From the cell containing the given text, extract its center point as (x, y) coordinate. 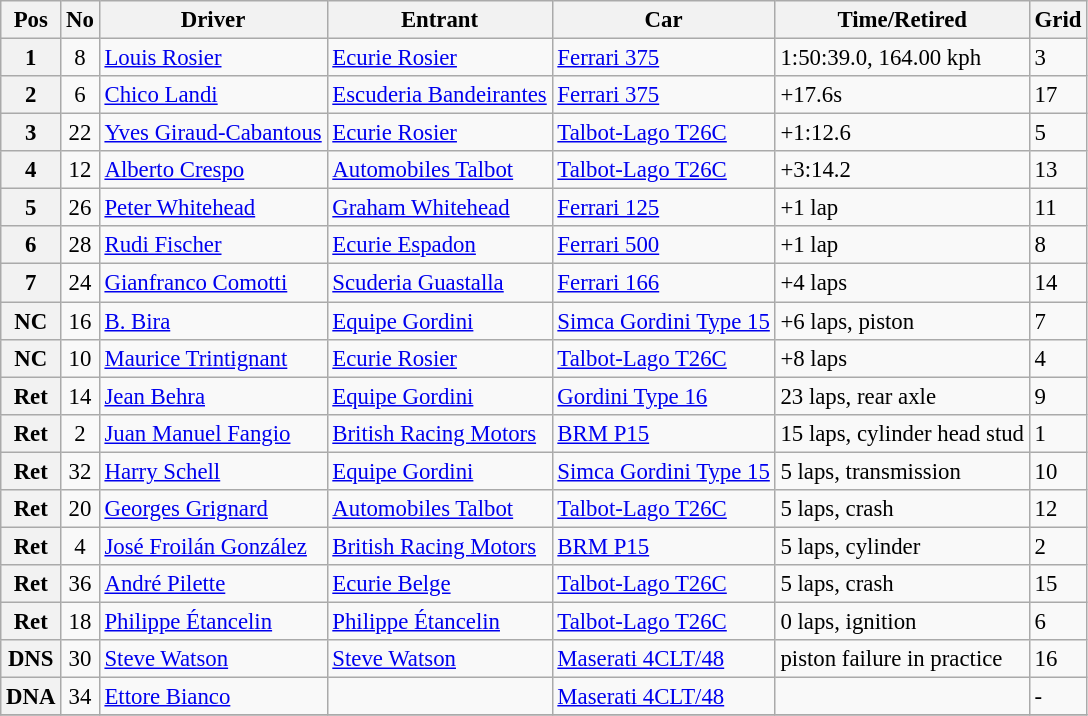
Louis Rosier (213, 58)
9 (1058, 396)
Maurice Trintignant (213, 358)
Yves Giraud-Cabantous (213, 133)
28 (80, 245)
Gordini Type 16 (664, 396)
Alberto Crespo (213, 170)
5 laps, transmission (902, 471)
23 laps, rear axle (902, 396)
+17.6s (902, 95)
Driver (213, 20)
22 (80, 133)
24 (80, 283)
+3:14.2 (902, 170)
Car (664, 20)
No (80, 20)
26 (80, 208)
Peter Whitehead (213, 208)
Juan Manuel Fangio (213, 433)
Chico Landi (213, 95)
30 (80, 659)
Ecurie Belge (440, 584)
32 (80, 471)
Entrant (440, 20)
piston failure in practice (902, 659)
Pos (31, 20)
DNS (31, 659)
Graham Whitehead (440, 208)
Ferrari 500 (664, 245)
+6 laps, piston (902, 321)
- (1058, 697)
André Pilette (213, 584)
13 (1058, 170)
Jean Behra (213, 396)
Gianfranco Comotti (213, 283)
0 laps, ignition (902, 621)
José Froilán González (213, 546)
Ettore Bianco (213, 697)
11 (1058, 208)
1:50:39.0, 164.00 kph (902, 58)
Ferrari 125 (664, 208)
Time/Retired (902, 20)
5 laps, cylinder (902, 546)
Georges Grignard (213, 509)
Scuderia Guastalla (440, 283)
B. Bira (213, 321)
+8 laps (902, 358)
18 (80, 621)
Ferrari 166 (664, 283)
Harry Schell (213, 471)
15 (1058, 584)
Rudi Fischer (213, 245)
DNA (31, 697)
17 (1058, 95)
Escuderia Bandeirantes (440, 95)
+1:12.6 (902, 133)
+4 laps (902, 283)
36 (80, 584)
Ecurie Espadon (440, 245)
20 (80, 509)
Grid (1058, 20)
15 laps, cylinder head stud (902, 433)
34 (80, 697)
